Provide the [x, y] coordinate of the cell's center where the given text is located.  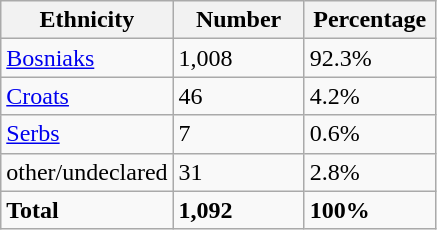
2.8% [370, 172]
Total [87, 210]
46 [238, 96]
Ethnicity [87, 20]
Percentage [370, 20]
Bosniaks [87, 58]
7 [238, 134]
100% [370, 210]
other/undeclared [87, 172]
1,092 [238, 210]
31 [238, 172]
Serbs [87, 134]
Croats [87, 96]
1,008 [238, 58]
Number [238, 20]
0.6% [370, 134]
92.3% [370, 58]
4.2% [370, 96]
